Provide the (X, Y) coordinate of the cell's center where the given text is located.  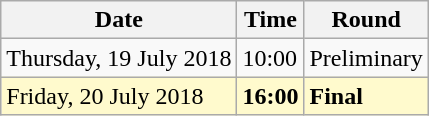
10:00 (270, 58)
Friday, 20 July 2018 (119, 96)
16:00 (270, 96)
Date (119, 20)
Preliminary (366, 58)
Thursday, 19 July 2018 (119, 58)
Final (366, 96)
Time (270, 20)
Round (366, 20)
